Determine the (x, y) coordinate at the center of the cell enclosing the given text.  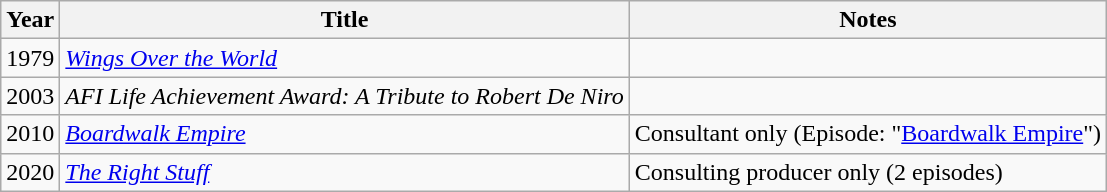
Boardwalk Empire (344, 134)
Title (344, 20)
Consultant only (Episode: "Boardwalk Empire") (868, 134)
2020 (30, 172)
Notes (868, 20)
Consulting producer only (2 episodes) (868, 172)
AFI Life Achievement Award: A Tribute to Robert De Niro (344, 96)
Wings Over the World (344, 58)
The Right Stuff (344, 172)
1979 (30, 58)
Year (30, 20)
2003 (30, 96)
2010 (30, 134)
